Locate the cell with the specified text and output its (x, y) center coordinate. 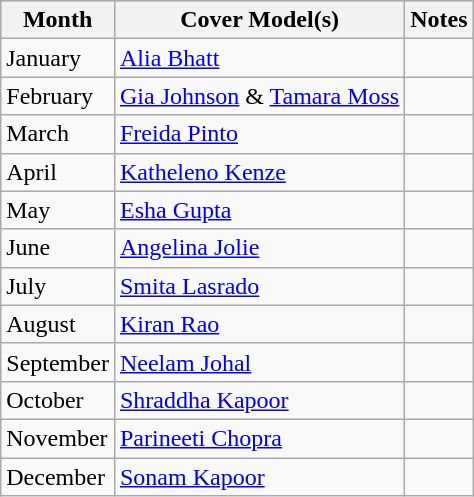
Month (58, 20)
Alia Bhatt (259, 58)
Katheleno Kenze (259, 172)
Cover Model(s) (259, 20)
Smita Lasrado (259, 286)
Esha Gupta (259, 210)
May (58, 210)
February (58, 96)
Neelam Johal (259, 362)
October (58, 400)
November (58, 438)
Notes (439, 20)
March (58, 134)
Shraddha Kapoor (259, 400)
December (58, 477)
Angelina Jolie (259, 248)
Parineeti Chopra (259, 438)
April (58, 172)
June (58, 248)
September (58, 362)
Sonam Kapoor (259, 477)
January (58, 58)
August (58, 324)
Kiran Rao (259, 324)
Freida Pinto (259, 134)
Gia Johnson & Tamara Moss (259, 96)
July (58, 286)
